Extract the [X, Y] coordinate from the center of the cell holding the provided text.  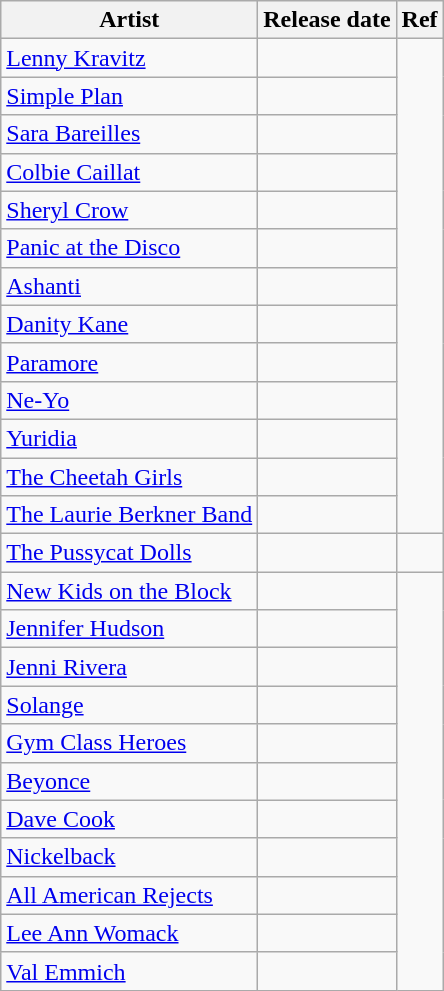
Jennifer Hudson [130, 629]
Val Emmich [130, 971]
Dave Cook [130, 819]
Jenni Rivera [130, 667]
Sheryl Crow [130, 210]
Lee Ann Womack [130, 933]
Paramore [130, 362]
The Laurie Berkner Band [130, 515]
Solange [130, 705]
Lenny Kravitz [130, 58]
All American Rejects [130, 895]
Danity Kane [130, 324]
The Pussycat Dolls [130, 553]
Artist [130, 20]
Panic at the Disco [130, 248]
Sara Bareilles [130, 134]
Ne-Yo [130, 400]
Gym Class Heroes [130, 743]
The Cheetah Girls [130, 477]
New Kids on the Block [130, 591]
Yuridia [130, 438]
Release date [327, 20]
Simple Plan [130, 96]
Colbie Caillat [130, 172]
Ref [420, 20]
Nickelback [130, 857]
Ashanti [130, 286]
Beyonce [130, 781]
